Provide the (x, y) coordinate of the cell's center where the given text is located.  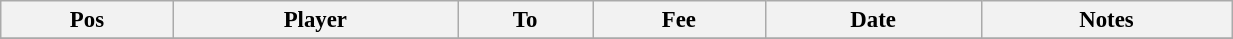
Date (873, 20)
To (526, 20)
Fee (679, 20)
Player (315, 20)
Notes (1106, 20)
Pos (87, 20)
